Scan for the cell matching the given text and deliver its (X, Y) coordinate at center. 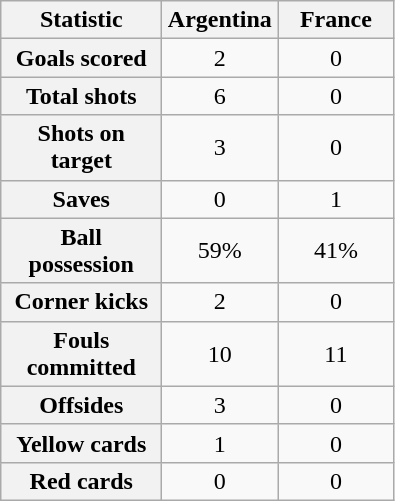
6 (220, 96)
Statistic (82, 20)
Saves (82, 199)
Ball possession (82, 250)
Yellow cards (82, 443)
41% (336, 250)
11 (336, 354)
France (336, 20)
Argentina (220, 20)
Goals scored (82, 58)
Fouls committed (82, 354)
59% (220, 250)
Offsides (82, 405)
Corner kicks (82, 302)
Shots on target (82, 148)
Total shots (82, 96)
Red cards (82, 481)
10 (220, 354)
